Search for the cell housing the specified text and yield its [X, Y] center coordinate. 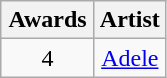
Awards [48, 20]
Artist [130, 20]
4 [48, 58]
Adele [130, 58]
